Scan for the cell matching the given text and deliver its [x, y] coordinate at center. 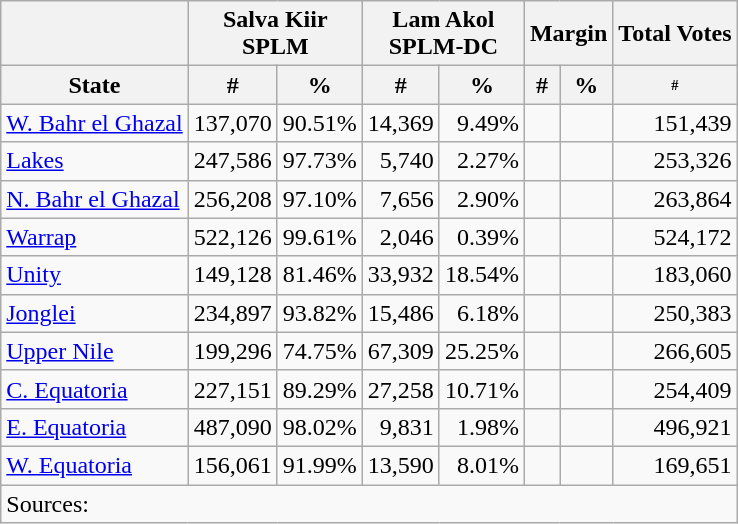
Margin [568, 34]
256,208 [232, 199]
89.29% [320, 389]
5,740 [400, 161]
253,326 [675, 161]
90.51% [320, 123]
487,090 [232, 427]
81.46% [320, 275]
13,590 [400, 465]
156,061 [232, 465]
7,656 [400, 199]
2.27% [482, 161]
254,409 [675, 389]
Warrap [94, 237]
33,932 [400, 275]
N. Bahr el Ghazal [94, 199]
25.25% [482, 351]
149,128 [232, 275]
C. Equatoria [94, 389]
6.18% [482, 313]
496,921 [675, 427]
1.98% [482, 427]
9.49% [482, 123]
99.61% [320, 237]
2,046 [400, 237]
Upper Nile [94, 351]
Lakes [94, 161]
522,126 [232, 237]
97.73% [320, 161]
97.10% [320, 199]
2.90% [482, 199]
Salva KiirSPLM [275, 34]
15,486 [400, 313]
Lam AkolSPLM-DC [443, 34]
227,151 [232, 389]
Sources: [369, 503]
27,258 [400, 389]
9,831 [400, 427]
18.54% [482, 275]
199,296 [232, 351]
Unity [94, 275]
137,070 [232, 123]
263,864 [675, 199]
0.39% [482, 237]
250,383 [675, 313]
93.82% [320, 313]
524,172 [675, 237]
State [94, 85]
67,309 [400, 351]
74.75% [320, 351]
Total Votes [675, 34]
247,586 [232, 161]
14,369 [400, 123]
E. Equatoria [94, 427]
98.02% [320, 427]
91.99% [320, 465]
266,605 [675, 351]
10.71% [482, 389]
8.01% [482, 465]
234,897 [232, 313]
169,651 [675, 465]
151,439 [675, 123]
Jonglei [94, 313]
W. Equatoria [94, 465]
W. Bahr el Ghazal [94, 123]
183,060 [675, 275]
